For the text-containing cell, return its midpoint in (X, Y) coordinate format. 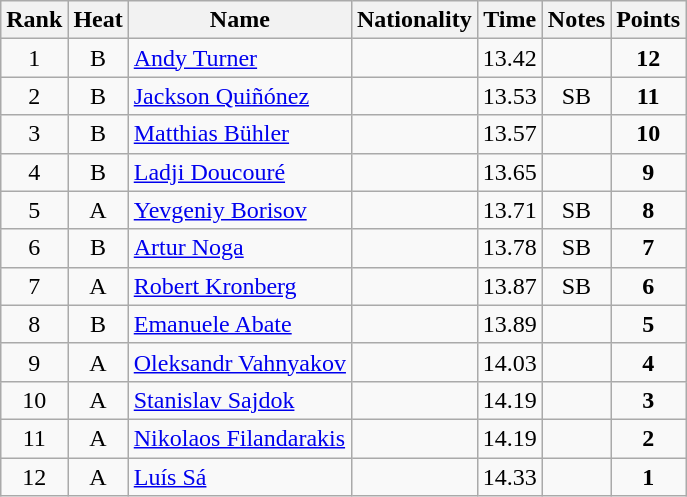
Time (510, 20)
Yevgeniy Borisov (240, 210)
Oleksandr Vahnyakov (240, 362)
13.65 (510, 172)
Emanuele Abate (240, 324)
Luís Sá (240, 477)
14.03 (510, 362)
Heat (98, 20)
Rank (34, 20)
Notes (576, 20)
13.71 (510, 210)
13.89 (510, 324)
Name (240, 20)
Robert Kronberg (240, 286)
Artur Noga (240, 248)
13.53 (510, 96)
14.33 (510, 477)
13.87 (510, 286)
Matthias Bühler (240, 134)
Nikolaos Filandarakis (240, 438)
13.42 (510, 58)
Jackson Quiñónez (240, 96)
Andy Turner (240, 58)
13.57 (510, 134)
Ladji Doucouré (240, 172)
Points (648, 20)
13.78 (510, 248)
Stanislav Sajdok (240, 400)
Nationality (414, 20)
